Pinpoint the cell where the given text exists, returning its [X, Y] midpoint coordinate. 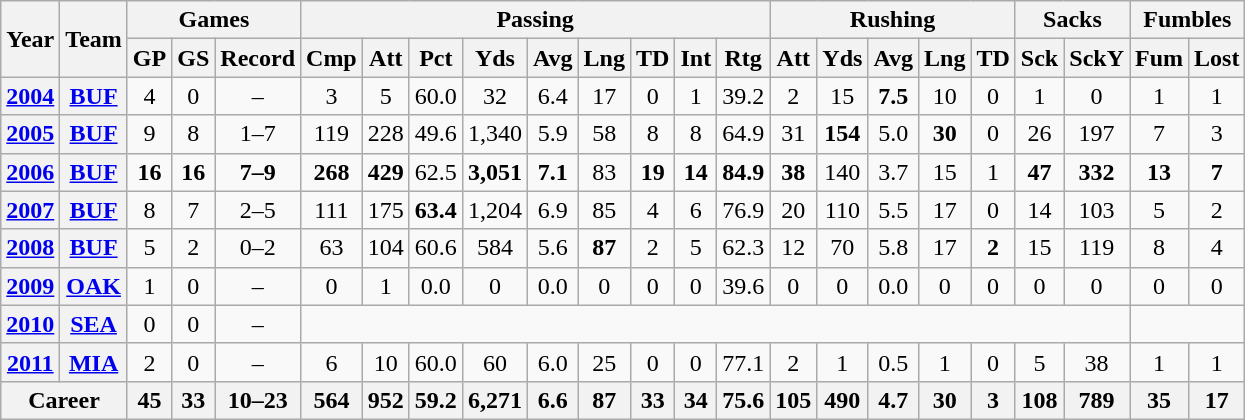
332 [1097, 172]
6.0 [552, 362]
108 [1039, 400]
Games [214, 20]
85 [604, 210]
39.6 [744, 286]
77.1 [744, 362]
2007 [30, 210]
952 [386, 400]
1,204 [494, 210]
105 [794, 400]
175 [386, 210]
104 [386, 248]
268 [332, 172]
7.1 [552, 172]
197 [1097, 134]
5.8 [894, 248]
564 [332, 400]
84.9 [744, 172]
32 [494, 96]
0.5 [894, 362]
103 [1097, 210]
49.6 [436, 134]
111 [332, 210]
1–7 [258, 134]
19 [652, 172]
OAK [94, 286]
6,271 [494, 400]
7–9 [258, 172]
60.6 [436, 248]
6.4 [552, 96]
64.9 [744, 134]
GP [149, 58]
2004 [30, 96]
2009 [30, 286]
Pct [436, 58]
60 [494, 362]
584 [494, 248]
110 [842, 210]
Rtg [744, 58]
429 [386, 172]
Sacks [1072, 20]
2010 [30, 324]
35 [1160, 400]
47 [1039, 172]
12 [794, 248]
62.5 [436, 172]
Int [696, 58]
83 [604, 172]
Career [64, 400]
25 [604, 362]
Rushing [893, 20]
2011 [30, 362]
13 [1160, 172]
76.9 [744, 210]
2008 [30, 248]
SckY [1097, 58]
45 [149, 400]
Team [94, 39]
5.9 [552, 134]
GS [194, 58]
59.2 [436, 400]
63.4 [436, 210]
3.7 [894, 172]
58 [604, 134]
70 [842, 248]
0–2 [258, 248]
5.0 [894, 134]
3,051 [494, 172]
Cmp [332, 58]
9 [149, 134]
26 [1039, 134]
4.7 [894, 400]
10–23 [258, 400]
Lost [1217, 58]
5.6 [552, 248]
SEA [94, 324]
154 [842, 134]
6.9 [552, 210]
789 [1097, 400]
6.6 [552, 400]
34 [696, 400]
2–5 [258, 210]
Fum [1160, 58]
490 [842, 400]
Passing [536, 20]
2005 [30, 134]
Year [30, 39]
228 [386, 134]
Fumbles [1188, 20]
39.2 [744, 96]
7.5 [894, 96]
Record [258, 58]
63 [332, 248]
140 [842, 172]
75.6 [744, 400]
5.5 [894, 210]
MIA [94, 362]
Sck [1039, 58]
20 [794, 210]
31 [794, 134]
2006 [30, 172]
62.3 [744, 248]
1,340 [494, 134]
